Provide the (x, y) coordinate of the cell's center where the given text is located.  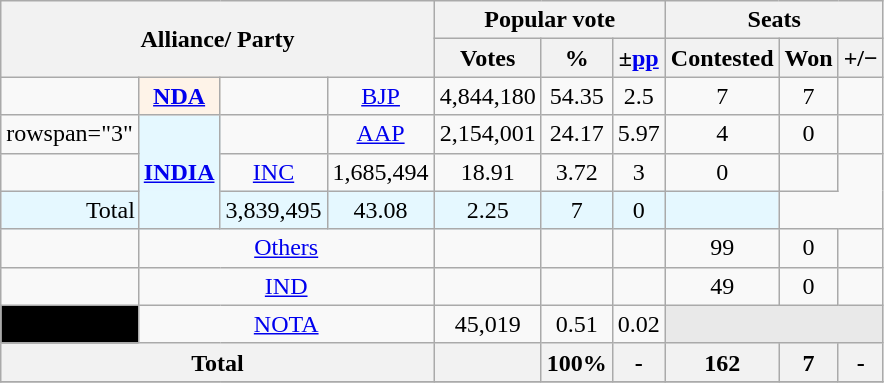
3 (638, 172)
2,154,001 (488, 134)
INDIA (179, 172)
0.02 (638, 324)
NDA (179, 96)
% (576, 58)
+/− (860, 58)
100% (576, 362)
49 (722, 286)
Popular vote (550, 20)
24.17 (576, 134)
Others (286, 248)
99 (722, 248)
Won (808, 58)
Seats (774, 20)
5.97 (638, 134)
±pp (638, 58)
2.5 (638, 96)
rowspan="3" (70, 134)
IND (286, 286)
NOTA (286, 324)
18.91 (488, 172)
3.72 (576, 172)
162 (722, 362)
45,019 (488, 324)
Alliance/ Party (218, 39)
0.51 (576, 324)
4,844,180 (488, 96)
2.25 (488, 210)
54.35 (576, 96)
3,839,495 (274, 210)
BJP (380, 96)
43.08 (380, 210)
INC (274, 172)
1,685,494 (380, 172)
Contested (722, 58)
Votes (488, 58)
AAP (380, 134)
4 (722, 134)
